Capture the cell that displays the provided text and extract its [X, Y] central coordinate. 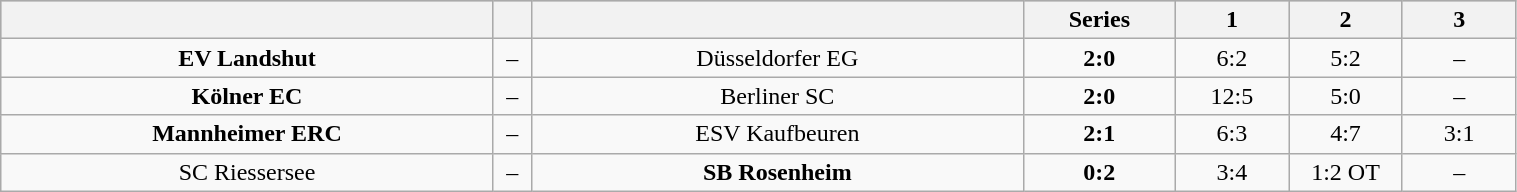
1 [1232, 20]
SC Riessersee [247, 172]
Kölner EC [247, 96]
5:0 [1346, 96]
12:5 [1232, 96]
6:2 [1232, 58]
1:2 OT [1346, 172]
2:1 [1100, 134]
0:2 [1100, 172]
5:2 [1346, 58]
EV Landshut [247, 58]
ESV Kaufbeuren [777, 134]
6:3 [1232, 134]
Düsseldorfer EG [777, 58]
3:1 [1459, 134]
Series [1100, 20]
Mannheimer ERC [247, 134]
4:7 [1346, 134]
2 [1346, 20]
SB Rosenheim [777, 172]
3:4 [1232, 172]
Berliner SC [777, 96]
3 [1459, 20]
